Return the (x, y) coordinate for the center point of the cell that contains the specified text.  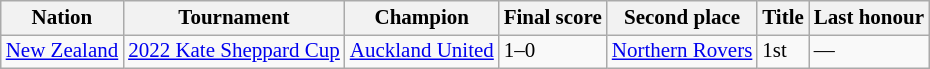
1–0 (553, 52)
Tournament (234, 18)
Final score (553, 18)
— (869, 52)
Champion (422, 18)
Nation (62, 18)
Last honour (869, 18)
Second place (682, 18)
Auckland United (422, 52)
2022 Kate Sheppard Cup (234, 52)
Title (783, 18)
1st (783, 52)
Northern Rovers (682, 52)
New Zealand (62, 52)
